Search for the cell housing the specified text and yield its [X, Y] center coordinate. 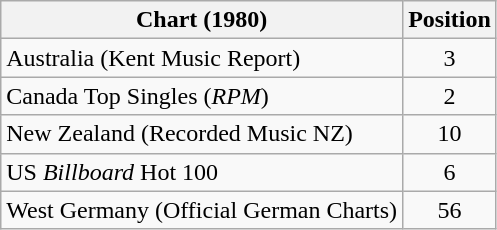
56 [450, 210]
10 [450, 134]
Australia (Kent Music Report) [202, 58]
Canada Top Singles (RPM) [202, 96]
US Billboard Hot 100 [202, 172]
6 [450, 172]
West Germany (Official German Charts) [202, 210]
Position [450, 20]
2 [450, 96]
3 [450, 58]
Chart (1980) [202, 20]
New Zealand (Recorded Music NZ) [202, 134]
